Provide the [x, y] coordinate of the cell's center where the given text is located.  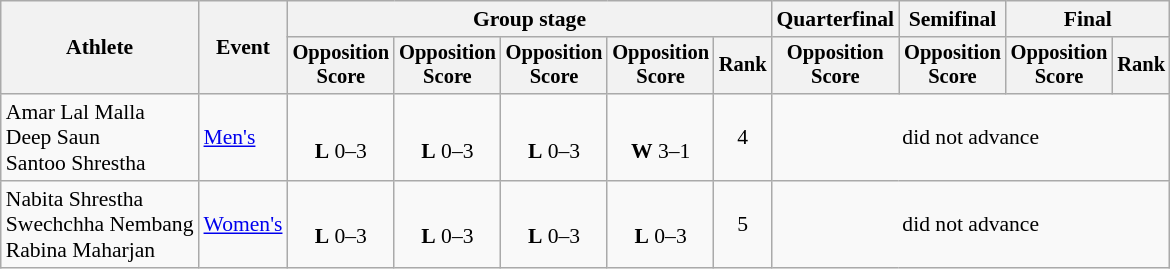
Women's [242, 224]
Athlete [100, 48]
W 3–1 [660, 138]
Men's [242, 138]
5 [743, 224]
4 [743, 138]
Event [242, 48]
Nabita ShresthaSwechchha NembangRabina Maharjan [100, 224]
Final [1088, 19]
Group stage [530, 19]
Quarterfinal [835, 19]
Amar Lal MallaDeep SaunSantoo Shrestha [100, 138]
Semifinal [952, 19]
